Find where the given text appears and provide that cell's center as (x, y) coordinate. 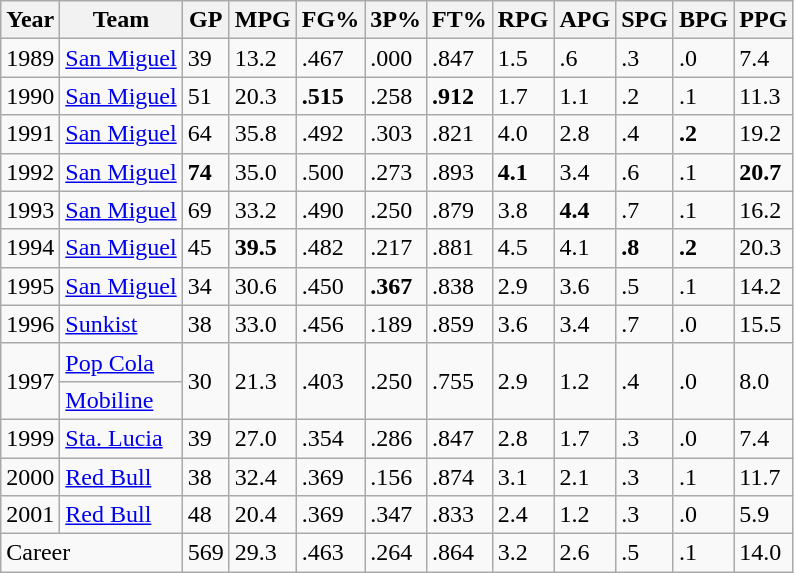
5.9 (764, 515)
2000 (30, 477)
Year (30, 20)
27.0 (262, 438)
32.4 (262, 477)
.189 (396, 324)
3.2 (523, 553)
Team (121, 20)
30.6 (262, 286)
RPG (523, 20)
34 (206, 286)
569 (206, 553)
PPG (764, 20)
.347 (396, 515)
1.1 (585, 96)
Mobiline (121, 400)
19.2 (764, 134)
.303 (396, 134)
1.5 (523, 58)
BPG (703, 20)
2001 (30, 515)
.755 (459, 381)
1991 (30, 134)
.881 (459, 248)
4.4 (585, 210)
51 (206, 96)
1996 (30, 324)
.463 (330, 553)
GP (206, 20)
3P% (396, 20)
.500 (330, 172)
.456 (330, 324)
.821 (459, 134)
.354 (330, 438)
3.8 (523, 210)
.912 (459, 96)
45 (206, 248)
.286 (396, 438)
2.6 (585, 553)
.156 (396, 477)
FG% (330, 20)
.482 (330, 248)
.864 (459, 553)
.893 (459, 172)
11.7 (764, 477)
69 (206, 210)
.833 (459, 515)
.217 (396, 248)
.367 (396, 286)
.450 (330, 286)
1990 (30, 96)
1995 (30, 286)
2.1 (585, 477)
.403 (330, 381)
48 (206, 515)
.467 (330, 58)
Sta. Lucia (121, 438)
.000 (396, 58)
35.8 (262, 134)
1989 (30, 58)
15.5 (764, 324)
33.2 (262, 210)
4.0 (523, 134)
1997 (30, 381)
FT% (459, 20)
.838 (459, 286)
16.2 (764, 210)
.264 (396, 553)
3.1 (523, 477)
1994 (30, 248)
8.0 (764, 381)
13.2 (262, 58)
.258 (396, 96)
.8 (645, 248)
Career (92, 553)
SPG (645, 20)
30 (206, 381)
74 (206, 172)
2.4 (523, 515)
29.3 (262, 553)
39.5 (262, 248)
.879 (459, 210)
14.2 (764, 286)
Sunkist (121, 324)
MPG (262, 20)
4.5 (523, 248)
.492 (330, 134)
1999 (30, 438)
33.0 (262, 324)
.490 (330, 210)
.273 (396, 172)
35.0 (262, 172)
20.4 (262, 515)
.874 (459, 477)
APG (585, 20)
14.0 (764, 553)
Pop Cola (121, 362)
64 (206, 134)
21.3 (262, 381)
1992 (30, 172)
11.3 (764, 96)
.859 (459, 324)
1993 (30, 210)
.515 (330, 96)
20.7 (764, 172)
